Locate the cell with the specified text and output its [X, Y] center coordinate. 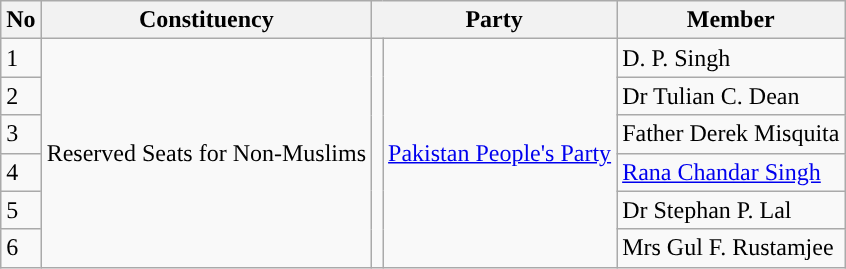
Reserved Seats for Non-Muslims [206, 153]
Dr Stephan P. Lal [731, 210]
Member [731, 20]
No [21, 20]
3 [21, 134]
Constituency [206, 20]
Father Derek Misquita [731, 134]
6 [21, 248]
Pakistan People's Party [500, 153]
Mrs Gul F. Rustamjee [731, 248]
Party [494, 20]
2 [21, 96]
Dr Tulian C. Dean [731, 96]
5 [21, 210]
1 [21, 58]
D. P. Singh [731, 58]
Rana Chandar Singh [731, 172]
4 [21, 172]
